Identify which cell holds the provided text, then report its (X, Y) central coordinate. 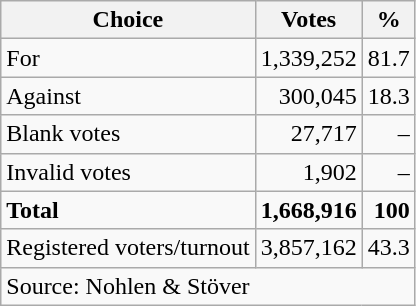
% (388, 20)
For (128, 58)
Choice (128, 20)
Blank votes (128, 134)
18.3 (388, 96)
1,902 (308, 172)
1,339,252 (308, 58)
Registered voters/turnout (128, 248)
3,857,162 (308, 248)
Source: Nohlen & Stöver (208, 286)
1,668,916 (308, 210)
27,717 (308, 134)
Invalid votes (128, 172)
Votes (308, 20)
81.7 (388, 58)
43.3 (388, 248)
300,045 (308, 96)
Against (128, 96)
100 (388, 210)
Total (128, 210)
